Capture the cell that displays the provided text and extract its [x, y] central coordinate. 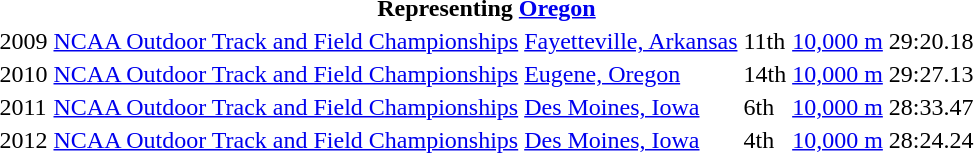
14th [765, 74]
Des Moines, Iowa [631, 107]
Eugene, Oregon [631, 74]
11th [765, 41]
Fayetteville, Arkansas [631, 41]
6th [765, 107]
